Find where the given text appears and provide that cell's center as [X, Y] coordinate. 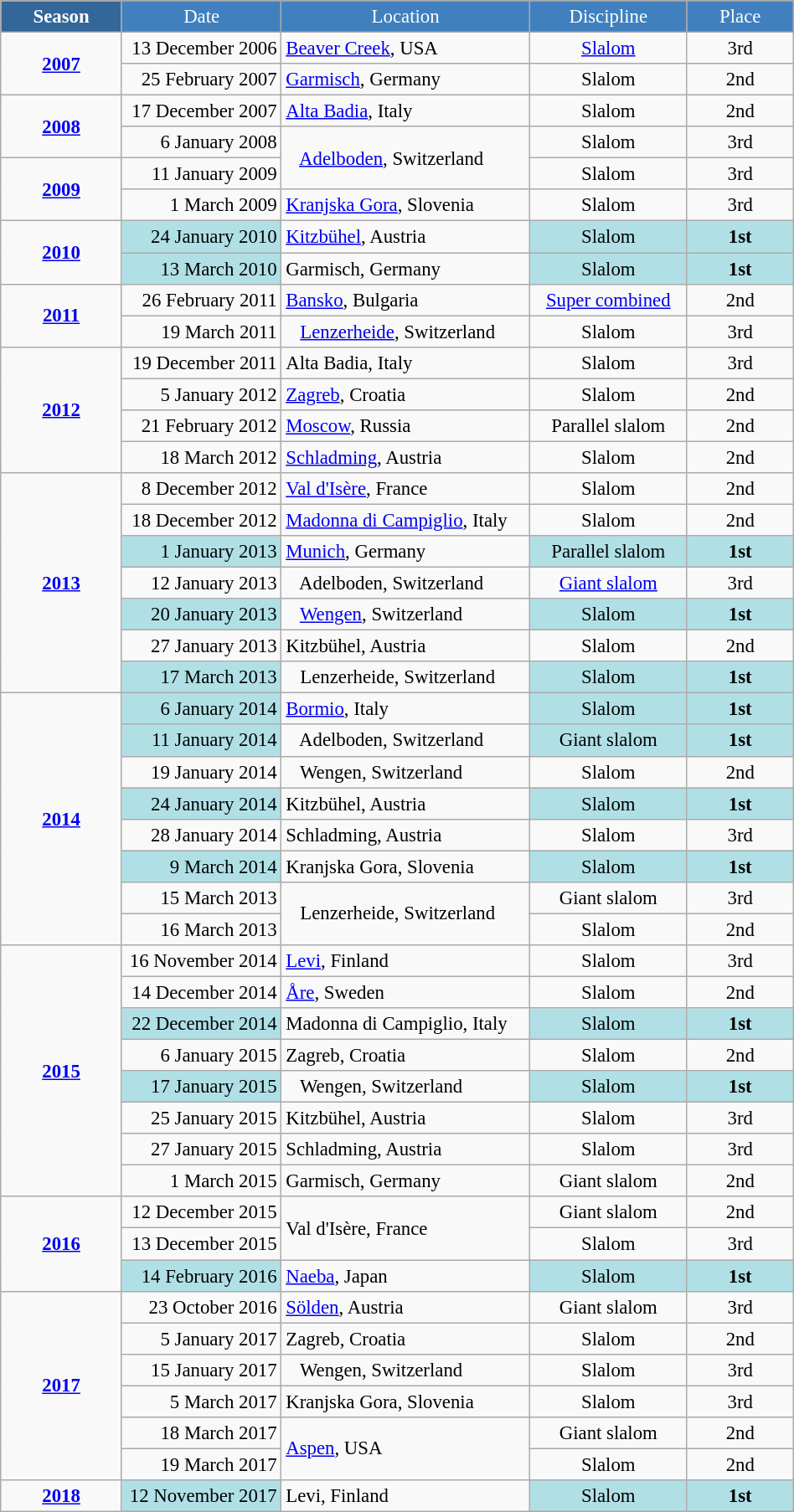
6 January 2008 [201, 142]
23 October 2016 [201, 1307]
12 November 2017 [201, 1496]
6 January 2014 [201, 709]
20 January 2013 [201, 615]
2007 [62, 64]
5 January 2012 [201, 394]
Beaver Creek, USA [405, 49]
18 March 2017 [201, 1433]
19 January 2014 [201, 772]
17 January 2015 [201, 1087]
22 December 2014 [201, 1024]
18 March 2012 [201, 457]
14 February 2016 [201, 1276]
24 January 2010 [201, 237]
1 January 2013 [201, 552]
12 December 2015 [201, 1213]
Bansko, Bulgaria [405, 300]
18 December 2012 [201, 520]
Super combined [608, 300]
25 January 2015 [201, 1119]
16 November 2014 [201, 961]
14 December 2014 [201, 992]
13 March 2010 [201, 269]
13 December 2015 [201, 1244]
Place [740, 17]
5 January 2017 [201, 1339]
24 January 2014 [201, 804]
19 December 2011 [201, 363]
Aspen, USA [405, 1448]
Sölden, Austria [405, 1307]
2014 [62, 819]
21 February 2012 [201, 426]
2009 [62, 189]
Naeba, Japan [405, 1276]
5 March 2017 [201, 1401]
15 March 2013 [201, 898]
13 December 2006 [201, 49]
25 February 2007 [201, 80]
19 March 2017 [201, 1464]
2013 [62, 583]
Bormio, Italy [405, 709]
Munich, Germany [405, 552]
Location [405, 17]
27 January 2015 [201, 1149]
2011 [62, 315]
19 March 2011 [201, 332]
2010 [62, 253]
2015 [62, 1072]
6 January 2015 [201, 1056]
28 January 2014 [201, 835]
27 January 2013 [201, 646]
Åre, Sweden [405, 992]
17 December 2007 [201, 111]
2016 [62, 1244]
1 March 2009 [201, 205]
2018 [62, 1496]
Season [62, 17]
15 January 2017 [201, 1370]
11 January 2014 [201, 741]
2008 [62, 127]
2017 [62, 1386]
16 March 2013 [201, 929]
11 January 2009 [201, 174]
Moscow, Russia [405, 426]
Date [201, 17]
9 March 2014 [201, 867]
Discipline [608, 17]
2012 [62, 409]
17 March 2013 [201, 677]
8 December 2012 [201, 489]
12 January 2013 [201, 584]
26 February 2011 [201, 300]
1 March 2015 [201, 1181]
